Capture the cell that displays the provided text and extract its (X, Y) central coordinate. 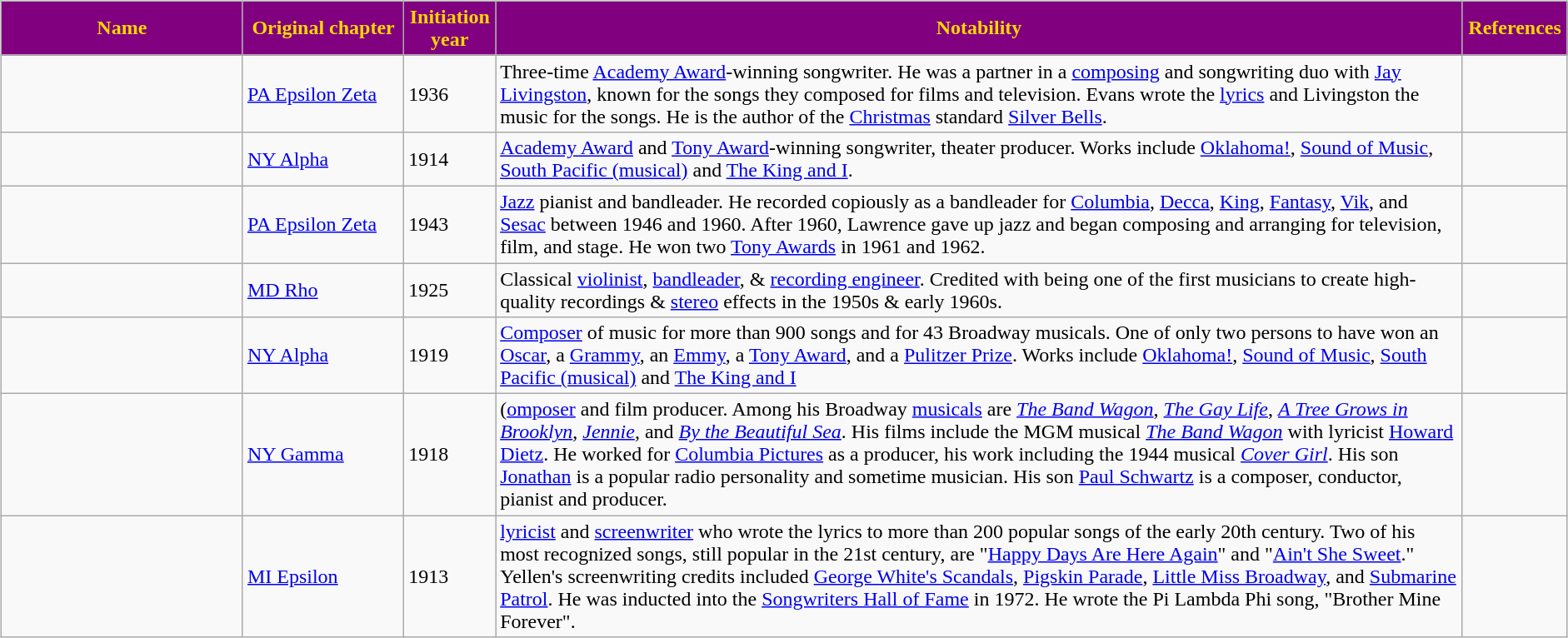
1943 (450, 224)
Original chapter (323, 28)
MD Rho (323, 290)
Notability (980, 28)
1936 (450, 93)
1918 (450, 455)
1914 (450, 158)
Name (122, 28)
1919 (450, 356)
1925 (450, 290)
MI Epsilon (323, 576)
1913 (450, 576)
NY Gamma (323, 455)
References (1515, 28)
Initiationyear (450, 28)
